From the cell containing the given text, extract its center point as [x, y] coordinate. 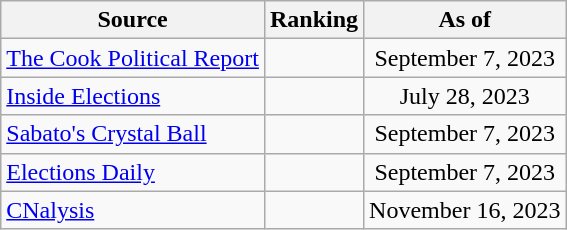
Source [133, 20]
Elections Daily [133, 172]
CNalysis [133, 210]
The Cook Political Report [133, 58]
As of [465, 20]
Sabato's Crystal Ball [133, 134]
July 28, 2023 [465, 96]
Inside Elections [133, 96]
Ranking [314, 20]
November 16, 2023 [465, 210]
